For the text-containing cell, return its midpoint in (X, Y) coordinate format. 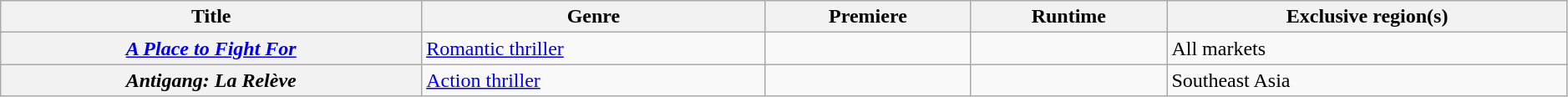
A Place to Fight For (211, 48)
Premiere (867, 17)
Southeast Asia (1367, 80)
Romantic thriller (594, 48)
Title (211, 17)
Genre (594, 17)
Action thriller (594, 80)
Runtime (1069, 17)
Exclusive region(s) (1367, 17)
All markets (1367, 48)
Antigang: La Relève (211, 80)
